Search for the cell housing the specified text and yield its (x, y) center coordinate. 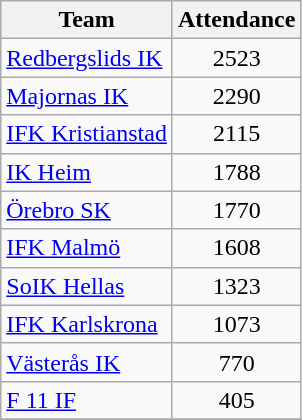
1323 (236, 286)
Örebro SK (87, 210)
2290 (236, 96)
Attendance (236, 20)
IK Heim (87, 172)
IFK Malmö (87, 248)
F 11 IF (87, 400)
1770 (236, 210)
1608 (236, 248)
Majornas IK (87, 96)
1788 (236, 172)
Team (87, 20)
IFK Kristianstad (87, 134)
Västerås IK (87, 362)
2115 (236, 134)
405 (236, 400)
2523 (236, 58)
SoIK Hellas (87, 286)
Redbergslids IK (87, 58)
IFK Karlskrona (87, 324)
770 (236, 362)
1073 (236, 324)
